Search for the cell housing the specified text and yield its (X, Y) center coordinate. 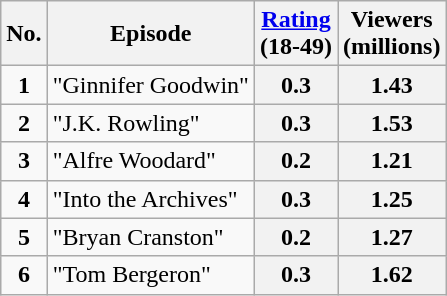
1.21 (392, 161)
2 (24, 123)
1.25 (392, 199)
3 (24, 161)
"Ginnifer Goodwin" (150, 85)
Episode (150, 34)
1.43 (392, 85)
"Alfre Woodard" (150, 161)
1.53 (392, 123)
No. (24, 34)
Viewers(millions) (392, 34)
"Into the Archives" (150, 199)
6 (24, 275)
5 (24, 237)
Rating(18-49) (296, 34)
1.27 (392, 237)
"Bryan Cranston" (150, 237)
1.62 (392, 275)
"J.K. Rowling" (150, 123)
1 (24, 85)
4 (24, 199)
"Tom Bergeron" (150, 275)
